Extract the [X, Y] coordinate from the center of the cell holding the provided text.  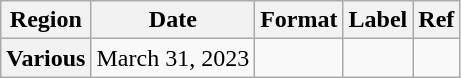
Various [46, 58]
Label [378, 20]
Region [46, 20]
Ref [436, 20]
Format [299, 20]
Date [173, 20]
March 31, 2023 [173, 58]
